Search for the cell housing the specified text and yield its (x, y) center coordinate. 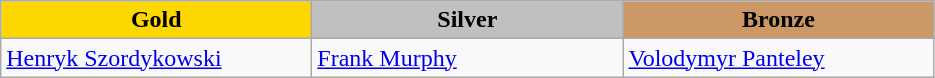
Gold (156, 20)
Bronze (778, 20)
Henryk Szordykowski (156, 58)
Silver (468, 20)
Frank Murphy (468, 58)
Volodymyr Panteley (778, 58)
